Find where the given text appears and provide that cell's center as (x, y) coordinate. 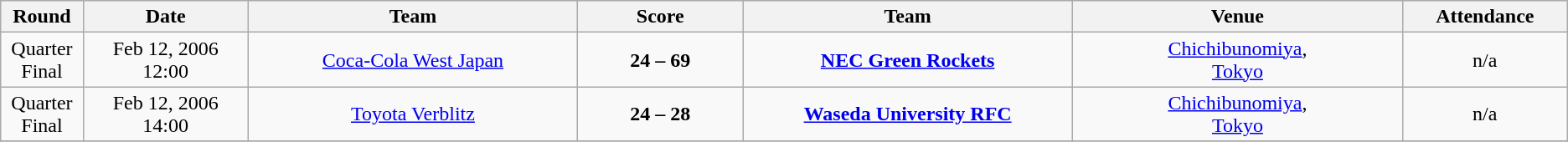
Attendance (1484, 17)
Venue (1238, 17)
Feb 12, 2006 14:00 (166, 114)
24 – 28 (660, 114)
Round (42, 17)
Toyota Verblitz (413, 114)
Feb 12, 2006 12:00 (166, 60)
24 – 69 (660, 60)
Coca-Cola West Japan (413, 60)
Score (660, 17)
Date (166, 17)
Waseda University RFC (908, 114)
NEC Green Rockets (908, 60)
